Determine the [x, y] coordinate at the center of the cell enclosing the given text.  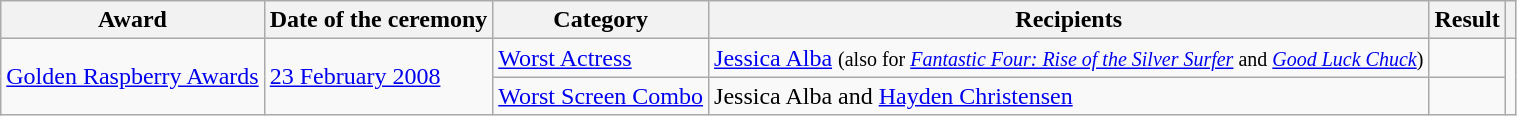
Golden Raspberry Awards [132, 77]
Jessica Alba and Hayden Christensen [1069, 96]
Recipients [1069, 20]
23 February 2008 [378, 77]
Worst Actress [601, 58]
Result [1467, 20]
Worst Screen Combo [601, 96]
Date of the ceremony [378, 20]
Award [132, 20]
Jessica Alba (also for Fantastic Four: Rise of the Silver Surfer and Good Luck Chuck) [1069, 58]
Category [601, 20]
